Determine the [X, Y] coordinate at the center of the cell enclosing the given text.  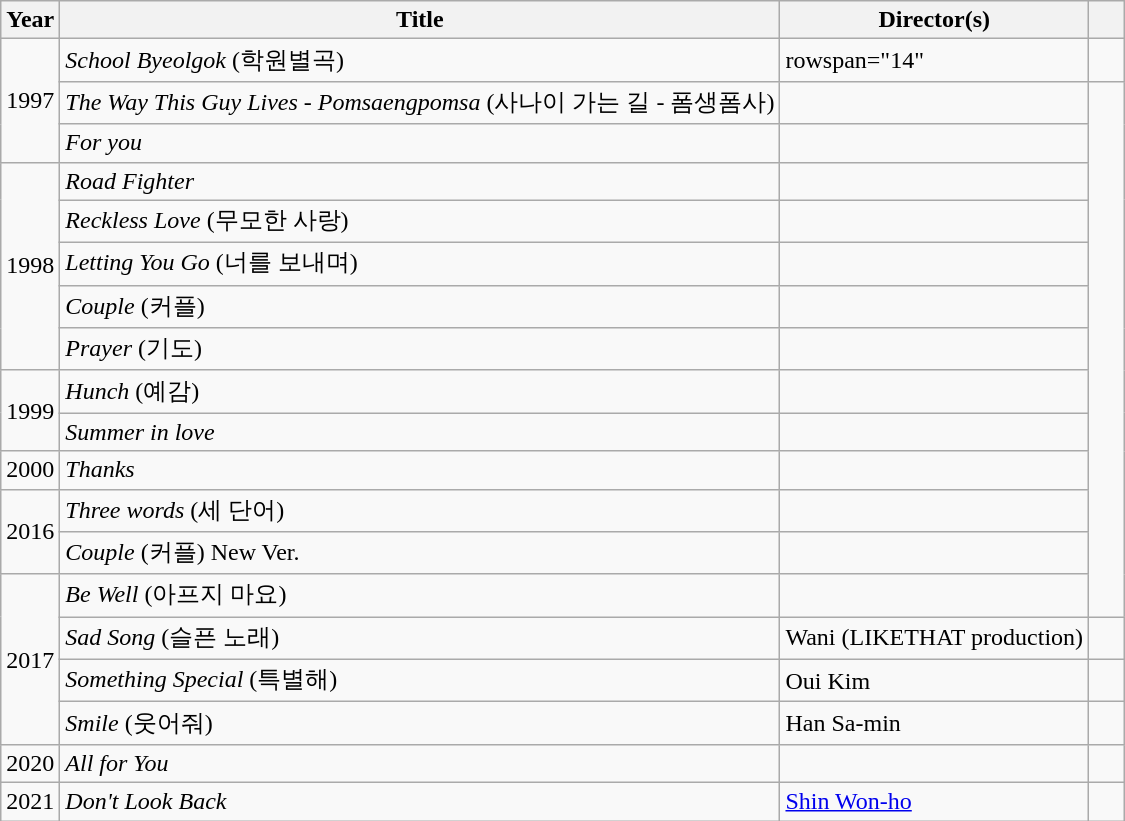
Couple (커플) New Ver. [420, 554]
Don't Look Back [420, 801]
Thanks [420, 470]
2016 [30, 532]
1998 [30, 266]
Three words (세 단어) [420, 510]
Year [30, 20]
Wani (LIKETHAT production) [934, 638]
Road Fighter [420, 181]
2000 [30, 470]
All for You [420, 763]
2021 [30, 801]
Something Special (특별해) [420, 680]
Letting You Go (너를 보내며) [420, 264]
Smile (웃어줘) [420, 724]
2020 [30, 763]
rowspan="14" [934, 60]
Be Well (아프지 마요) [420, 596]
School Byeolgok (학원별곡) [420, 60]
2017 [30, 659]
Director(s) [934, 20]
Prayer (기도) [420, 350]
Reckless Love (무모한 사랑) [420, 222]
Han Sa-min [934, 724]
1997 [30, 100]
Oui Kim [934, 680]
Title [420, 20]
The Way This Guy Lives - Pomsaengpomsa (사나이 가는 길 - 폼생폼사) [420, 102]
Hunch (예감) [420, 392]
Sad Song (슬픈 노래) [420, 638]
Shin Won-ho [934, 801]
For you [420, 143]
1999 [30, 410]
Summer in love [420, 432]
Couple (커플) [420, 306]
